Return [x, y] of the center of cell containing provided text 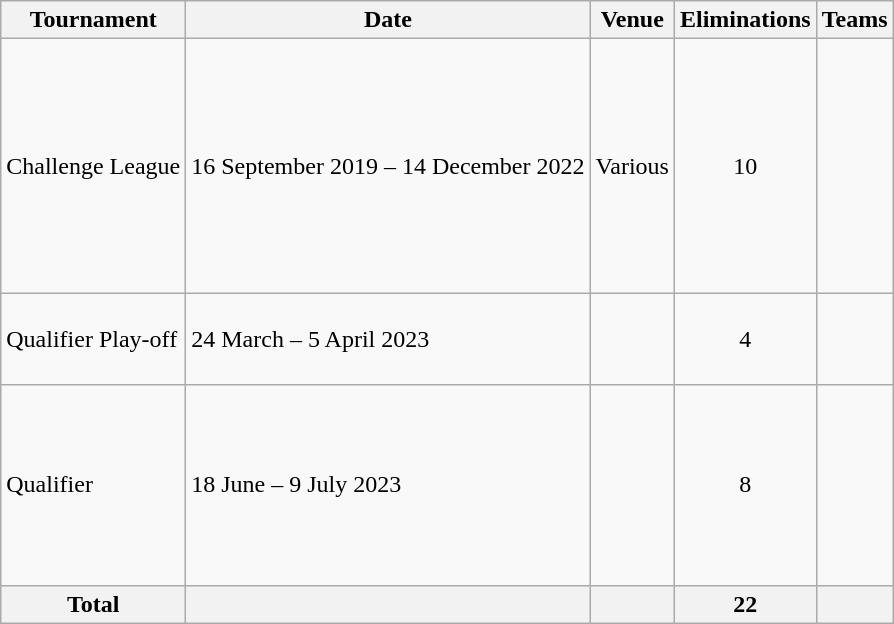
Challenge League [94, 166]
Qualifier Play-off [94, 339]
Various [632, 166]
Total [94, 604]
18 June – 9 July 2023 [388, 485]
Teams [854, 20]
8 [745, 485]
Date [388, 20]
Venue [632, 20]
Tournament [94, 20]
10 [745, 166]
22 [745, 604]
Qualifier [94, 485]
4 [745, 339]
Eliminations [745, 20]
24 March – 5 April 2023 [388, 339]
16 September 2019 – 14 December 2022 [388, 166]
